Search for the cell housing the specified text and yield its [x, y] center coordinate. 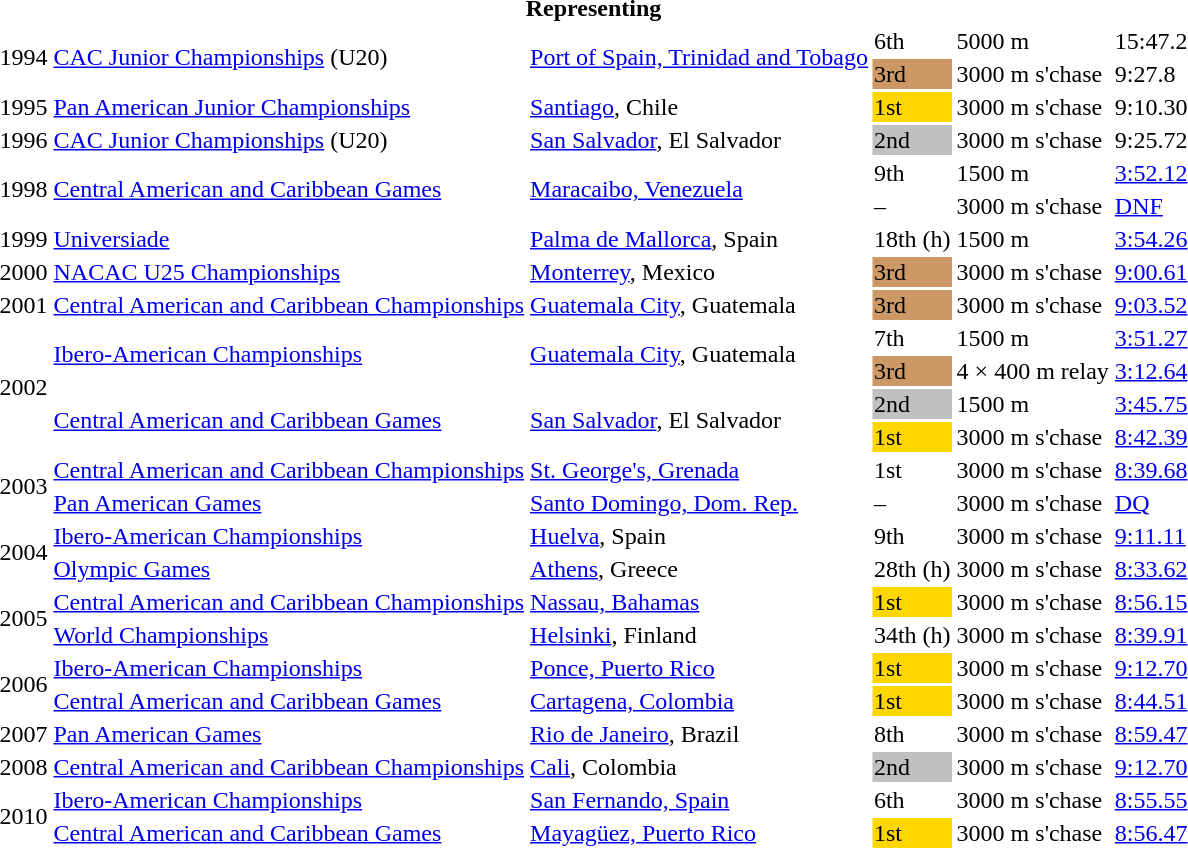
Pan American Junior Championships [289, 107]
Universiade [289, 239]
8th [912, 734]
5000 m [1032, 41]
Santiago, Chile [700, 107]
28th (h) [912, 569]
Rio de Janeiro, Brazil [700, 734]
Ponce, Puerto Rico [700, 668]
Port of Spain, Trinidad and Tobago [700, 58]
4 × 400 m relay [1032, 371]
Palma de Mallorca, Spain [700, 239]
34th (h) [912, 635]
World Championships [289, 635]
Huelva, Spain [700, 536]
Athens, Greece [700, 569]
NACAC U25 Championships [289, 272]
18th (h) [912, 239]
St. George's, Grenada [700, 470]
Cartagena, Colombia [700, 701]
Helsinki, Finland [700, 635]
Santo Domingo, Dom. Rep. [700, 503]
San Fernando, Spain [700, 800]
Cali, Colombia [700, 767]
Olympic Games [289, 569]
Nassau, Bahamas [700, 602]
7th [912, 338]
Mayagüez, Puerto Rico [700, 833]
Monterrey, Mexico [700, 272]
Maracaibo, Venezuela [700, 190]
